Return the (X, Y) coordinate for the center point of the cell that contains the specified text.  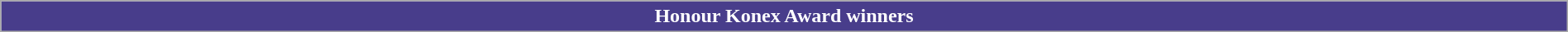
Honour Konex Award winners (784, 16)
